Capture the cell that displays the provided text and extract its (x, y) central coordinate. 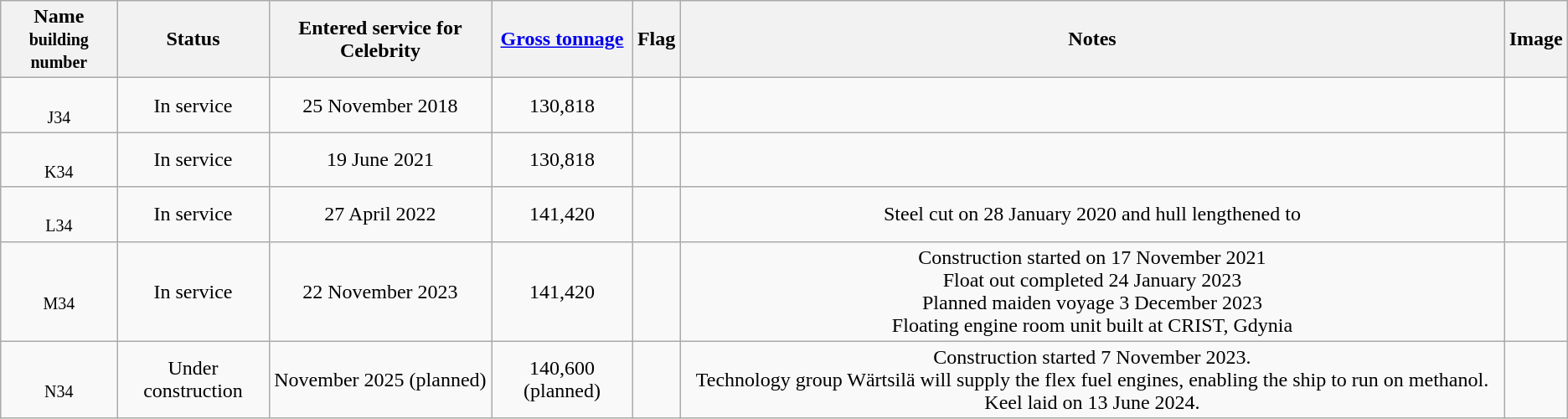
K34 (59, 159)
Gross tonnage (563, 39)
J34 (59, 106)
22 November 2023 (380, 292)
N34 (59, 380)
140,600 (planned) (563, 380)
November 2025 (planned) (380, 380)
Namebuilding number (59, 39)
Notes (1092, 39)
25 November 2018 (380, 106)
Status (193, 39)
27 April 2022 (380, 215)
Flag (656, 39)
Under construction (193, 380)
Steel cut on 28 January 2020 and hull lengthened to (1092, 215)
Image (1536, 39)
M34 (59, 292)
Entered service for Celebrity (380, 39)
19 June 2021 (380, 159)
L34 (59, 215)
